From the cell containing the given text, extract its center point as [x, y] coordinate. 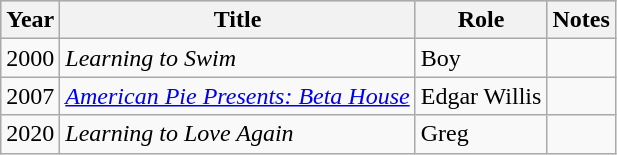
American Pie Presents: Beta House [238, 96]
2020 [30, 134]
Greg [481, 134]
Boy [481, 58]
Learning to Swim [238, 58]
Edgar Willis [481, 96]
Title [238, 20]
2007 [30, 96]
Notes [581, 20]
Role [481, 20]
Learning to Love Again [238, 134]
Year [30, 20]
2000 [30, 58]
